Determine the (X, Y) coordinate at the center of the cell enclosing the given text.  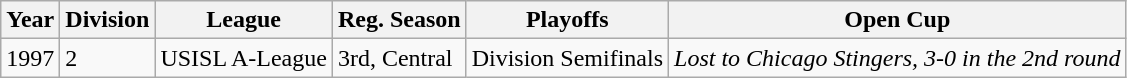
Division Semifinals (567, 58)
USISL A-League (244, 58)
3rd, Central (399, 58)
Division (108, 20)
Reg. Season (399, 20)
Playoffs (567, 20)
1997 (30, 58)
League (244, 20)
Year (30, 20)
Open Cup (898, 20)
2 (108, 58)
Lost to Chicago Stingers, 3-0 in the 2nd round (898, 58)
